Return the (X, Y) coordinate for the center point of the cell that contains the specified text.  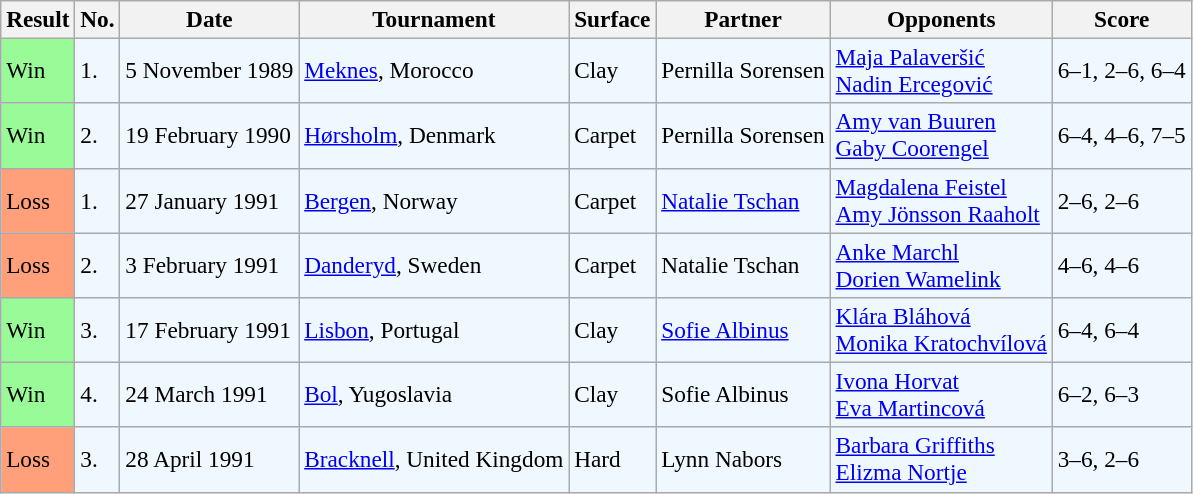
Opponents (941, 19)
Bol, Yugoslavia (434, 394)
6–4, 6–4 (1122, 330)
19 February 1990 (210, 136)
Magdalena Feistel Amy Jönsson Raaholt (941, 200)
4–6, 4–6 (1122, 264)
Meknes, Morocco (434, 70)
6–4, 4–6, 7–5 (1122, 136)
Bracknell, United Kingdom (434, 460)
3 February 1991 (210, 264)
Lynn Nabors (743, 460)
Date (210, 19)
Klára Bláhová Monika Kratochvílová (941, 330)
Lisbon, Portugal (434, 330)
No. (98, 19)
Result (38, 19)
Hard (612, 460)
27 January 1991 (210, 200)
6–2, 6–3 (1122, 394)
Hørsholm, Denmark (434, 136)
Partner (743, 19)
Tournament (434, 19)
2–6, 2–6 (1122, 200)
6–1, 2–6, 6–4 (1122, 70)
4. (98, 394)
Surface (612, 19)
Danderyd, Sweden (434, 264)
Maja Palaveršić Nadin Ercegović (941, 70)
3–6, 2–6 (1122, 460)
Bergen, Norway (434, 200)
Anke Marchl Dorien Wamelink (941, 264)
Barbara Griffiths Elizma Nortje (941, 460)
Score (1122, 19)
24 March 1991 (210, 394)
5 November 1989 (210, 70)
Ivona Horvat Eva Martincová (941, 394)
28 April 1991 (210, 460)
Amy van Buuren Gaby Coorengel (941, 136)
17 February 1991 (210, 330)
